Detect which cell encompasses the target text, then output its [X, Y] center coordinate. 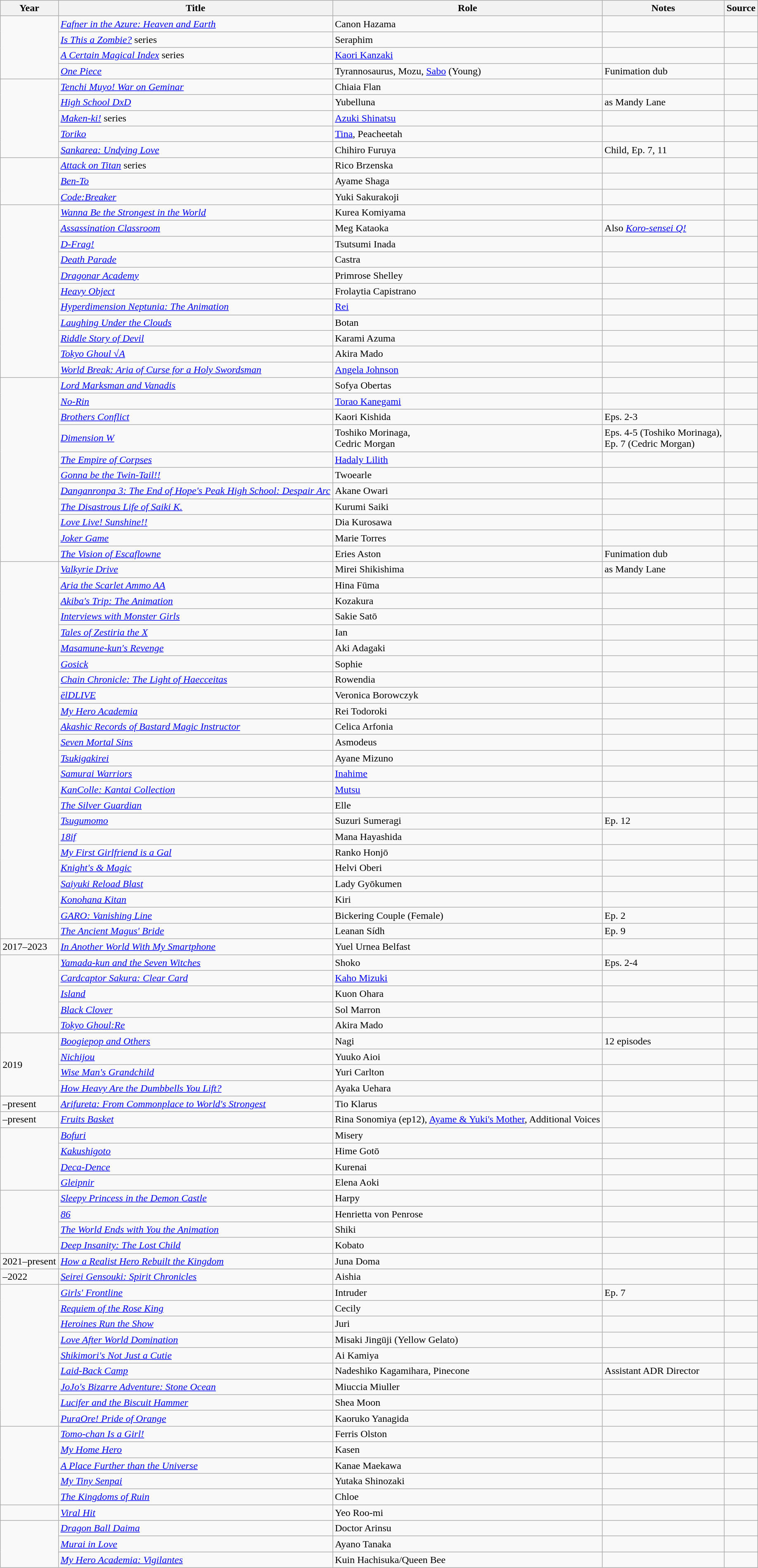
Angela Johnson [467, 370]
Sankarea: Undying Love [196, 149]
Love Live! Sunshine!! [196, 522]
Konohana Kitan [196, 899]
Island [196, 994]
My Hero Academia [196, 711]
Ayaka Uehara [467, 1088]
Ayame Shaga [467, 181]
Twoearle [467, 475]
Danganronpa 3: The End of Hope's Peak High School: Despair Arc [196, 491]
In Another World With My Smartphone [196, 946]
My Hero Academia: Vigilantes [196, 1560]
Black Clover [196, 1010]
Viral Hit [196, 1513]
Kasen [467, 1449]
Kuon Ohara [467, 994]
Deca-Dence [196, 1167]
Laid-Back Camp [196, 1371]
JoJo's Bizarre Adventure: Stone Ocean [196, 1387]
My Home Hero [196, 1449]
Kaho Mizuki [467, 978]
Hyperdimension Neptunia: The Animation [196, 307]
Laughing Under the Clouds [196, 323]
2017–2023 [29, 946]
Heavy Object [196, 291]
2021–present [29, 1261]
Hina Fūma [467, 585]
Sleepy Princess in the Demon Castle [196, 1198]
Sol Marron [467, 1010]
D-Frag! [196, 244]
Primrose Shelley [467, 275]
Meg Kataoka [467, 228]
Assistant ADR Director [663, 1371]
The Vision of Escaflowne [196, 554]
Nagi [467, 1041]
Seirei Gensouki: Spirit Chronicles [196, 1277]
Rei [467, 307]
Tenchi Muyo! War on Geminar [196, 87]
Botan [467, 323]
Ben-To [196, 181]
ēlDLIVE [196, 695]
Kobato [467, 1245]
Masamune-kun's Revenge [196, 648]
Samurai Warriors [196, 774]
World Break: Aria of Curse for a Holy Swordsman [196, 370]
Wise Man's Grandchild [196, 1072]
No-Rin [196, 401]
My Tiny Senpai [196, 1481]
Henrietta von Penrose [467, 1214]
Shiki [467, 1230]
A Place Further than the Universe [196, 1466]
Juri [467, 1324]
Tina, Peacheetah [467, 134]
Hime Gotō [467, 1151]
Eps. 2-4 [663, 963]
Brothers Conflict [196, 417]
Girls' Frontline [196, 1293]
Yuuko Aioi [467, 1057]
Gosick [196, 664]
Frolaytia Capistrano [467, 291]
Toshiko Morinaga,Cedric Morgan [467, 438]
Celica Arfonia [467, 727]
Dimension W [196, 438]
Love After World Domination [196, 1340]
Murai in Love [196, 1544]
Gonna be the Twin-Tail!! [196, 475]
Role [467, 8]
2019 [29, 1065]
Dragonar Academy [196, 275]
Yuel Urnea Belfast [467, 946]
Seraphim [467, 40]
Riddle Story of Devil [196, 338]
Yuri Carlton [467, 1072]
Yeo Roo-mi [467, 1513]
The Disastrous Life of Saiki K. [196, 507]
Kiri [467, 899]
Elena Aoki [467, 1182]
Eps. 4-5 (Toshiko Morinaga),Ep. 7 (Cedric Morgan) [663, 438]
KanColle: Kantai Collection [196, 790]
Fafner in the Azure: Heaven and Earth [196, 24]
Tomo-chan Is a Girl! [196, 1434]
Kuin Hachisuka/Queen Bee [467, 1560]
Valkyrie Drive [196, 569]
Toriko [196, 134]
Akiba's Trip: The Animation [196, 601]
Requiem of the Rose King [196, 1308]
Ep. 9 [663, 931]
Intruder [467, 1293]
Ai Kamiya [467, 1355]
Juna Doma [467, 1261]
Saiyuki Reload Blast [196, 884]
Ep. 7 [663, 1293]
Ep. 2 [663, 915]
How Heavy Are the Dumbbells You Lift? [196, 1088]
Nichijou [196, 1057]
12 episodes [663, 1041]
Is This a Zombie? series [196, 40]
Kaoruko Yanagida [467, 1418]
Cardcaptor Sakura: Clear Card [196, 978]
Canon Hazama [467, 24]
Dia Kurosawa [467, 522]
The World Ends with You the Animation [196, 1230]
Arifureta: From Commonplace to World's Strongest [196, 1104]
Rowendia [467, 679]
Ferris Olston [467, 1434]
GARO: Vanishing Line [196, 915]
Aria the Scarlet Ammo AA [196, 585]
Aishia [467, 1277]
–2022 [29, 1277]
Lord Marksman and Vanadis [196, 385]
Sakie Satō [467, 617]
Suzuri Sumeragi [467, 821]
Rico Brzenska [467, 165]
Interviews with Monster Girls [196, 617]
Tales of Zestiria the X [196, 632]
The Kingdoms of Ruin [196, 1497]
Inahime [467, 774]
Child, Ep. 7, 11 [663, 149]
Death Parade [196, 260]
Tsutsumi Inada [467, 244]
Mana Hayashida [467, 837]
The Silver Guardian [196, 805]
Sophie [467, 664]
Kurenai [467, 1167]
Heroines Run the Show [196, 1324]
Rina Sonomiya (ep12), Ayame & Yuki's Mother, Additional Voices [467, 1120]
Lady Gyōkumen [467, 884]
Kurea Komiyama [467, 213]
Fruits Basket [196, 1120]
18if [196, 837]
Aki Adagaki [467, 648]
Misaki Jingūji (Yellow Gelato) [467, 1340]
How a Realist Hero Rebuilt the Kingdom [196, 1261]
Asmodeus [467, 742]
Kanae Maekawa [467, 1466]
Eries Aston [467, 554]
Karami Azuma [467, 338]
Castra [467, 260]
Lucifer and the Biscuit Hammer [196, 1402]
Kozakura [467, 601]
High School DxD [196, 102]
Marie Torres [467, 538]
Akashic Records of Bastard Magic Instructor [196, 727]
Cecily [467, 1308]
Year [29, 8]
Knight's & Magic [196, 868]
Ayane Mizuno [467, 758]
Source [741, 8]
Wanna Be the Strongest in the World [196, 213]
Ayano Tanaka [467, 1544]
Tsukigakirei [196, 758]
My First Girlfriend is a Gal [196, 852]
Harpy [467, 1198]
Tyrannosaurus, Mozu, Sabo (Young) [467, 71]
Shikimori's Not Just a Cutie [196, 1355]
Helvi Oberi [467, 868]
Yutaka Shinozaki [467, 1481]
Notes [663, 8]
86 [196, 1214]
The Ancient Magus' Bride [196, 931]
Seven Mortal Sins [196, 742]
Eps. 2-3 [663, 417]
Also Koro-sensei Q! [663, 228]
A Certain Magical Index series [196, 55]
Mirei Shikishima [467, 569]
Gleipnir [196, 1182]
Azuki Shinatsu [467, 118]
Maken-ki! series [196, 118]
Leanan Sídh [467, 931]
Tokyo Ghoul:Re [196, 1025]
Rei Todoroki [467, 711]
Yamada-kun and the Seven Witches [196, 963]
Chiaia Flan [467, 87]
Attack on Titan series [196, 165]
Miuccia Miuller [467, 1387]
Assassination Classroom [196, 228]
Doctor Arinsu [467, 1528]
Torao Kanegami [467, 401]
Ep. 12 [663, 821]
Tokyo Ghoul √A [196, 354]
Akane Owari [467, 491]
Bofuri [196, 1135]
Mutsu [467, 790]
PuraOre! Pride of Orange [196, 1418]
The Empire of Corpses [196, 460]
Title [196, 8]
Nadeshiko Kagamihara, Pinecone [467, 1371]
Hadaly Lilith [467, 460]
Shea Moon [467, 1402]
Yubelluna [467, 102]
Yuki Sakurakoji [467, 197]
Tsugumomo [196, 821]
Deep Insanity: The Lost Child [196, 1245]
Kakushigoto [196, 1151]
Chloe [467, 1497]
Sofya Obertas [467, 385]
Kurumi Saiki [467, 507]
Shoko [467, 963]
Veronica Borowczyk [467, 695]
Code:Breaker [196, 197]
Ranko Honjō [467, 852]
Elle [467, 805]
Misery [467, 1135]
Chain Chronicle: The Light of Haecceitas [196, 679]
Tio Klarus [467, 1104]
Boogiepop and Others [196, 1041]
Kaori Kanzaki [467, 55]
Joker Game [196, 538]
Dragon Ball Daima [196, 1528]
Ian [467, 632]
Bickering Couple (Female) [467, 915]
One Piece [196, 71]
Kaori Kishida [467, 417]
Chihiro Furuya [467, 149]
